Extract the [x, y] coordinate from the center of the cell holding the provided text.  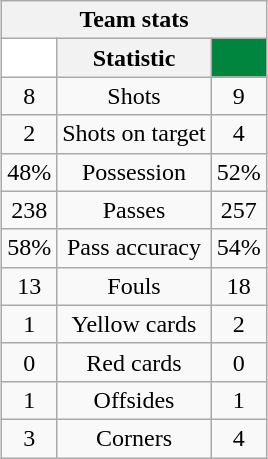
18 [238, 286]
9 [238, 96]
238 [30, 210]
Red cards [134, 362]
Pass accuracy [134, 248]
257 [238, 210]
58% [30, 248]
3 [30, 438]
Possession [134, 172]
13 [30, 286]
8 [30, 96]
52% [238, 172]
Fouls [134, 286]
Passes [134, 210]
Yellow cards [134, 324]
Statistic [134, 58]
Shots on target [134, 134]
Corners [134, 438]
Shots [134, 96]
Team stats [134, 20]
Offsides [134, 400]
48% [30, 172]
54% [238, 248]
